Identify which cell holds the provided text, then report its (x, y) central coordinate. 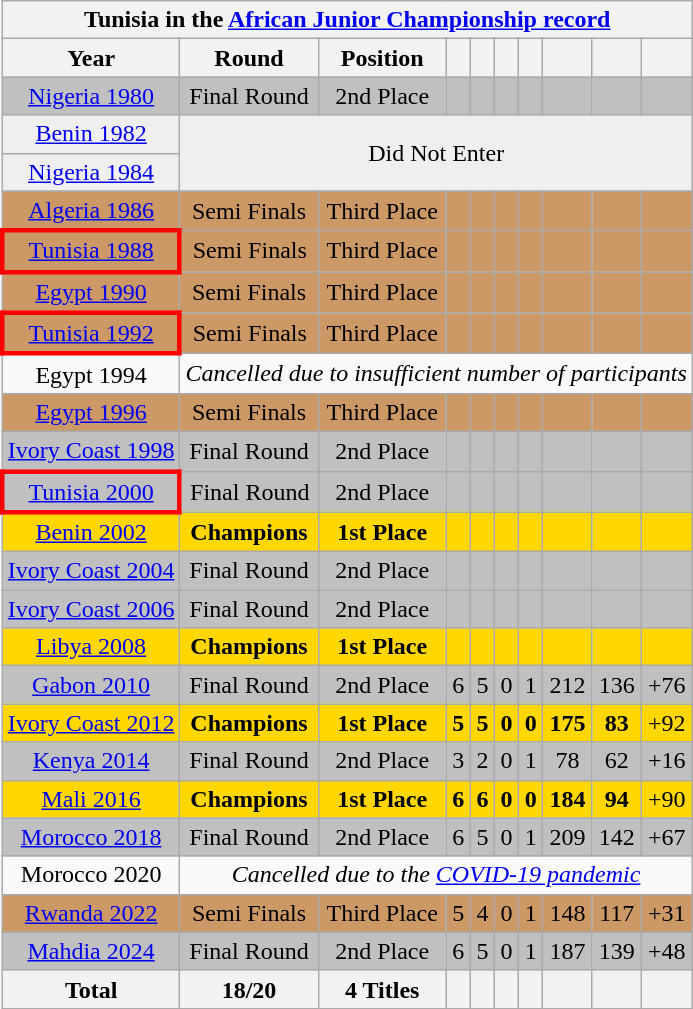
62 (616, 761)
3 (458, 761)
Round (249, 58)
142 (616, 837)
Benin 2002 (91, 532)
117 (616, 913)
Cancelled due to the COVID-19 pandemic (436, 875)
Egypt 1996 (91, 412)
4 Titles (382, 989)
18/20 (249, 989)
Did Not Enter (436, 153)
Algeria 1986 (91, 211)
Ivory Coast 2004 (91, 571)
Ivory Coast 2006 (91, 609)
212 (568, 685)
+31 (666, 913)
Libya 2008 (91, 647)
Benin 1982 (91, 134)
Nigeria 1980 (91, 96)
2 (482, 761)
139 (616, 951)
+48 (666, 951)
Egypt 1994 (91, 374)
Gabon 2010 (91, 685)
Morocco 2020 (91, 875)
Nigeria 1984 (91, 172)
+92 (666, 723)
+67 (666, 837)
Rwanda 2022 (91, 913)
78 (568, 761)
148 (568, 913)
Total (91, 989)
Tunisia in the African Junior Championship record (347, 20)
Morocco 2018 (91, 837)
209 (568, 837)
Cancelled due to insufficient number of participants (436, 374)
Egypt 1990 (91, 292)
136 (616, 685)
Mali 2016 (91, 799)
+90 (666, 799)
94 (616, 799)
Kenya 2014 (91, 761)
+76 (666, 685)
Mahdia 2024 (91, 951)
Ivory Coast 1998 (91, 451)
+16 (666, 761)
184 (568, 799)
Ivory Coast 2012 (91, 723)
187 (568, 951)
175 (568, 723)
Position (382, 58)
83 (616, 723)
Tunisia 1992 (91, 334)
Tunisia 2000 (91, 492)
Year (91, 58)
4 (482, 913)
Tunisia 1988 (91, 252)
